For the text-containing cell, return its midpoint in [x, y] coordinate format. 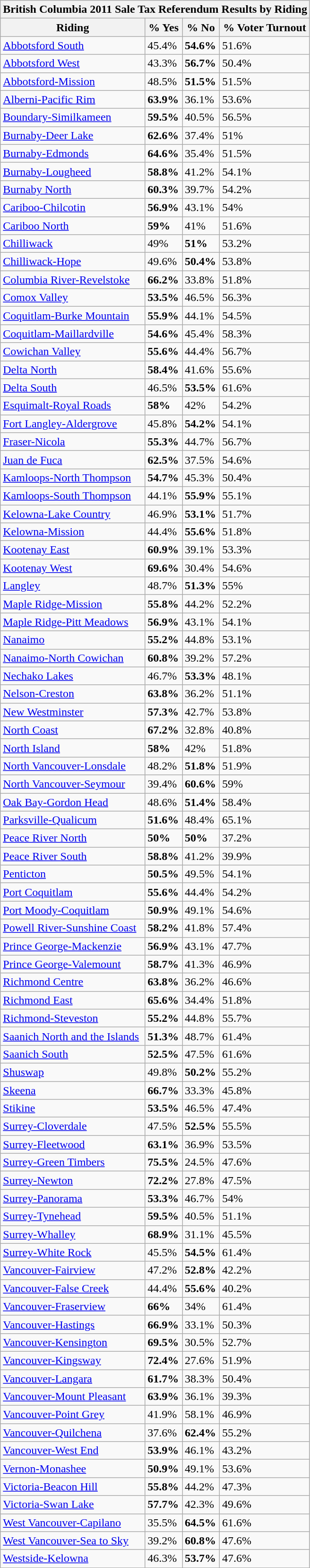
38.3% [201, 1379]
Shuswap [73, 1072]
56.5% [265, 117]
Port Moody-Coquitlam [73, 910]
North Coast [73, 730]
Vancouver-Quilchena [73, 1433]
42.2% [265, 1270]
62.5% [164, 460]
27.8% [201, 1180]
Victoria-Swan Lake [73, 1505]
Abbotsford-Mission [73, 81]
55.7% [265, 1018]
49.5% [201, 874]
60.3% [164, 189]
55% [265, 586]
33.1% [201, 1324]
Richmond-Steveston [73, 1018]
40.8% [265, 730]
Nanaimo [73, 640]
60.6% [201, 784]
55.1% [265, 496]
North Island [73, 748]
32.8% [201, 730]
Vancouver-Hastings [73, 1324]
West Vancouver-Capilano [73, 1523]
Vancouver-Fraserview [73, 1306]
43.2% [265, 1451]
Juan de Fuca [73, 460]
27.6% [201, 1360]
Nechako Lakes [73, 676]
39.7% [201, 189]
Port Coquitlam [73, 892]
55.5% [265, 1126]
Saanich South [73, 1054]
Chilliwack-Hope [73, 262]
Comox Valley [73, 298]
Richmond Centre [73, 982]
66% [164, 1306]
Vancouver-Langara [73, 1379]
48.2% [164, 766]
67.2% [164, 730]
58.2% [164, 928]
Peace River North [73, 838]
West Vancouver-Sea to Sky [73, 1541]
64.6% [164, 153]
Burnaby-Deer Lake [73, 135]
34.4% [201, 1000]
40.2% [265, 1288]
57.2% [265, 658]
62.4% [201, 1433]
46.1% [201, 1451]
39.1% [201, 550]
Surrey-White Rock [73, 1252]
57.7% [164, 1505]
51.7% [265, 514]
Boundary-Similkameen [73, 117]
48.4% [201, 820]
58.3% [265, 334]
58.7% [164, 964]
39.9% [265, 856]
Coquitlam-Burke Mountain [73, 316]
49% [164, 244]
Abbotsford South [73, 45]
North Vancouver-Seymour [73, 784]
Abbotsford West [73, 63]
Nanaimo-North Cowichan [73, 658]
60.9% [164, 550]
Kelowna-Mission [73, 532]
68.9% [164, 1234]
75.5% [164, 1162]
65.1% [265, 820]
Prince George-Valemount [73, 964]
Surrey-Fleetwood [73, 1144]
44.7% [201, 442]
Nelson-Creston [73, 694]
37.6% [164, 1433]
53.7% [201, 1559]
% No [201, 27]
46.6% [265, 982]
42.7% [201, 712]
Saanich North and the Islands [73, 1036]
50.5% [164, 874]
47.4% [265, 1108]
Vernon-Monashee [73, 1469]
Burnaby-Lougheed [73, 171]
Vancouver-Kingsway [73, 1360]
36.9% [201, 1144]
47.3% [265, 1487]
69.6% [164, 568]
Chilliwack [73, 244]
64.5% [201, 1523]
53.9% [164, 1451]
72.2% [164, 1180]
62.6% [164, 135]
41.9% [164, 1415]
47.7% [265, 946]
Skeena [73, 1090]
52.2% [265, 604]
51.4% [201, 802]
52.7% [265, 1342]
56.3% [265, 298]
Columbia River-Revelstoke [73, 280]
Penticton [73, 874]
Stikine [73, 1108]
Burnaby North [73, 189]
47.2% [164, 1270]
Cariboo-Chilcotin [73, 207]
North Vancouver-Lonsdale [73, 766]
69.5% [164, 1342]
39.4% [164, 784]
Kamloops-North Thompson [73, 478]
57.4% [265, 928]
Maple Ridge-Pitt Meadows [73, 622]
Kootenay West [73, 568]
Alberni-Pacific Rim [73, 99]
35.4% [201, 153]
New Westminster [73, 712]
Vancouver-West End [73, 1451]
48.1% [265, 676]
66.7% [164, 1090]
Coquitlam-Maillardville [73, 334]
Surrey-Whalley [73, 1234]
Esquimalt-Royal Roads [73, 406]
Kootenay East [73, 550]
33.8% [201, 280]
33.3% [201, 1090]
61.7% [164, 1379]
50.3% [265, 1324]
Burnaby-Edmonds [73, 153]
63.1% [164, 1144]
52.8% [201, 1270]
66.2% [164, 280]
Delta South [73, 388]
Surrey-Panorama [73, 1198]
48.5% [164, 81]
Vancouver-Fairview [73, 1270]
Fort Langley-Aldergrove [73, 424]
Vancouver-False Creek [73, 1288]
% Yes [164, 27]
Cariboo North [73, 226]
37.4% [201, 135]
Riding [73, 27]
72.4% [164, 1360]
30.4% [201, 568]
Oak Bay-Gordon Head [73, 802]
49.8% [164, 1072]
Victoria-Beacon Hill [73, 1487]
Richmond East [73, 1000]
British Columbia 2011 Sale Tax Referendum Results by Riding [155, 9]
39.3% [265, 1397]
Cowichan Valley [73, 352]
% Voter Turnout [265, 27]
42.3% [201, 1505]
Surrey-Newton [73, 1180]
54.7% [164, 478]
Maple Ridge-Mission [73, 604]
Powell River-Sunshine Coast [73, 928]
Parksville-Qualicum [73, 820]
Prince George-Mackenzie [73, 946]
Fraser-Nicola [73, 442]
34% [201, 1306]
65.6% [164, 1000]
Vancouver-Point Grey [73, 1415]
55.3% [164, 442]
Kelowna-Lake Country [73, 514]
41% [201, 226]
53.2% [265, 244]
31.1% [201, 1234]
57.3% [164, 712]
Peace River South [73, 856]
Delta North [73, 370]
Surrey-Cloverdale [73, 1126]
41.8% [201, 928]
37.2% [265, 838]
24.5% [201, 1162]
66.9% [164, 1324]
Surrey-Green Timbers [73, 1162]
58.1% [201, 1415]
35.5% [164, 1523]
50.2% [201, 1072]
37.5% [201, 460]
45.3% [201, 478]
Westside-Kelowna [73, 1559]
43.3% [164, 63]
46.3% [164, 1559]
Kamloops-South Thompson [73, 496]
41.3% [201, 964]
Surrey-Tynehead [73, 1216]
30.5% [201, 1342]
Langley [73, 586]
Vancouver-Mount Pleasant [73, 1397]
Vancouver-Kensington [73, 1342]
48.6% [164, 802]
41.6% [201, 370]
